Identify which cell holds the provided text, then report its (x, y) central coordinate. 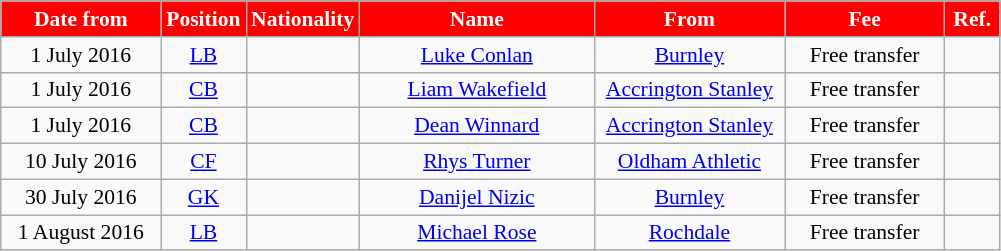
From (689, 19)
1 August 2016 (81, 233)
CF (204, 162)
Name (476, 19)
Date from (81, 19)
Position (204, 19)
10 July 2016 (81, 162)
Dean Winnard (476, 126)
Fee (865, 19)
Ref. (972, 19)
Nationality (302, 19)
Rhys Turner (476, 162)
Danijel Nizic (476, 197)
GK (204, 197)
Oldham Athletic (689, 162)
Liam Wakefield (476, 90)
Rochdale (689, 233)
30 July 2016 (81, 197)
Luke Conlan (476, 55)
Michael Rose (476, 233)
